Provide the (x, y) coordinate of the cell's center where the given text is located.  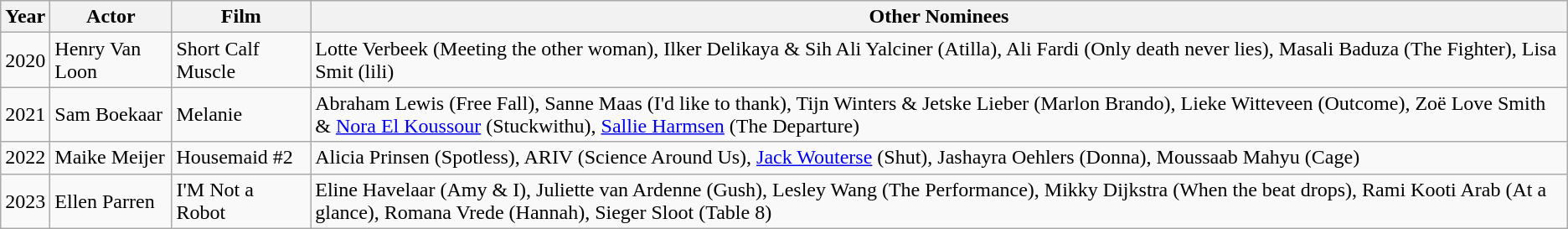
Other Nominees (940, 17)
Actor (111, 17)
Ellen Parren (111, 201)
Maike Meijer (111, 158)
Melanie (241, 114)
2022 (25, 158)
Sam Boekaar (111, 114)
2020 (25, 60)
Short Calf Muscle (241, 60)
Henry Van Loon (111, 60)
Film (241, 17)
Year (25, 17)
Alicia Prinsen (Spotless), ARIV (Science Around Us), Jack Wouterse (Shut), Jashayra Oehlers (Donna), Moussaab Mahyu (Cage) (940, 158)
I'M Not a Robot (241, 201)
2021 (25, 114)
2023 (25, 201)
Housemaid #2 (241, 158)
